Identify which cell holds the provided text, then report its (x, y) central coordinate. 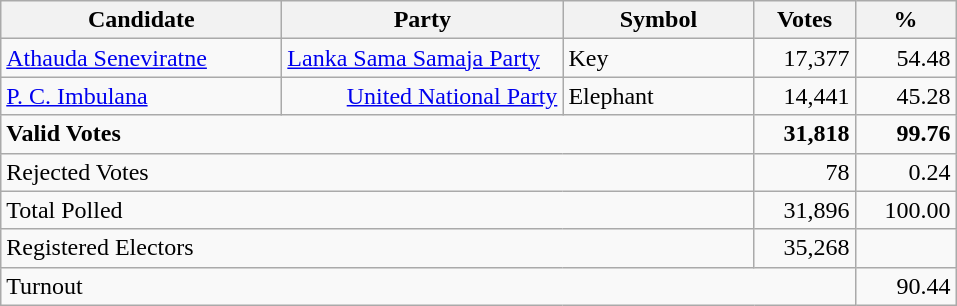
45.28 (906, 96)
% (906, 20)
31,818 (804, 134)
78 (804, 172)
Symbol (658, 20)
Valid Votes (378, 134)
Key (658, 58)
United National Party (422, 96)
Candidate (142, 20)
Rejected Votes (378, 172)
0.24 (906, 172)
90.44 (906, 286)
99.76 (906, 134)
54.48 (906, 58)
Total Polled (378, 210)
35,268 (804, 248)
Party (422, 20)
Athauda Seneviratne (142, 58)
100.00 (906, 210)
17,377 (804, 58)
31,896 (804, 210)
Lanka Sama Samaja Party (422, 58)
P. C. Imbulana (142, 96)
Turnout (428, 286)
14,441 (804, 96)
Votes (804, 20)
Elephant (658, 96)
Registered Electors (378, 248)
